Output the (x, y) coordinate of the center of the cell containing the given text.  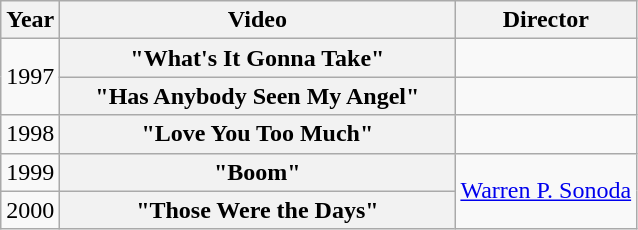
"What's It Gonna Take" (258, 58)
Video (258, 20)
"Those Were the Days" (258, 210)
Year (30, 20)
"Love You Too Much" (258, 134)
"Boom" (258, 172)
"Has Anybody Seen My Angel" (258, 96)
1997 (30, 77)
Director (546, 20)
Warren P. Sonoda (546, 191)
1998 (30, 134)
2000 (30, 210)
1999 (30, 172)
